Determine the (x, y) coordinate at the center of the cell enclosing the given text.  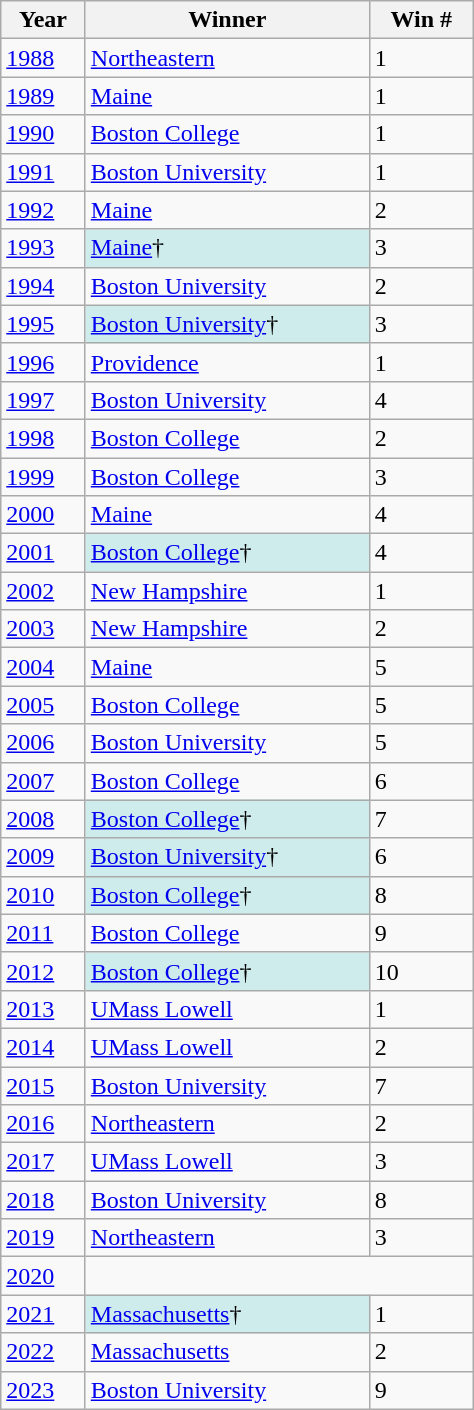
1996 (44, 362)
Massachusetts† (227, 1314)
1995 (44, 324)
1993 (44, 248)
2013 (44, 1009)
2019 (44, 1238)
Year (44, 20)
2020 (44, 1276)
2023 (44, 1390)
2011 (44, 933)
1992 (44, 210)
2022 (44, 1352)
1998 (44, 438)
2012 (44, 971)
Massachusetts (227, 1352)
2006 (44, 743)
2005 (44, 705)
1989 (44, 96)
2018 (44, 1200)
2003 (44, 629)
2010 (44, 895)
2009 (44, 857)
2017 (44, 1162)
1999 (44, 477)
2015 (44, 1085)
2016 (44, 1124)
10 (421, 971)
Maine† (227, 248)
Winner (227, 20)
2021 (44, 1314)
2002 (44, 591)
Providence (227, 362)
Win # (421, 20)
2001 (44, 553)
2007 (44, 781)
2008 (44, 819)
2004 (44, 667)
1988 (44, 58)
1997 (44, 400)
2000 (44, 515)
1994 (44, 286)
2014 (44, 1047)
1990 (44, 134)
1991 (44, 172)
